Return (x, y) of the center of cell containing provided text 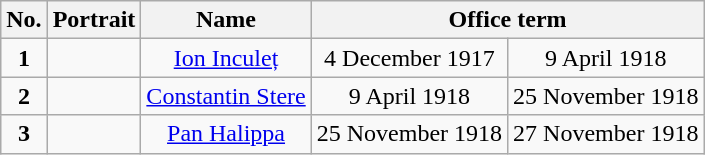
4 December 1917 (409, 58)
Office term (508, 20)
Pan Halippa (226, 134)
27 November 1918 (606, 134)
No. (24, 20)
Ion Inculeț (226, 58)
2 (24, 96)
Name (226, 20)
1 (24, 58)
Portrait (94, 20)
Constantin Stere (226, 96)
3 (24, 134)
